Detect which cell encompasses the target text, then output its (X, Y) center coordinate. 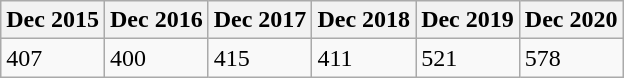
411 (364, 58)
Dec 2016 (156, 20)
Dec 2018 (364, 20)
521 (468, 58)
415 (260, 58)
Dec 2019 (468, 20)
Dec 2020 (571, 20)
407 (53, 58)
400 (156, 58)
578 (571, 58)
Dec 2017 (260, 20)
Dec 2015 (53, 20)
